For the text-containing cell, return its midpoint in [x, y] coordinate format. 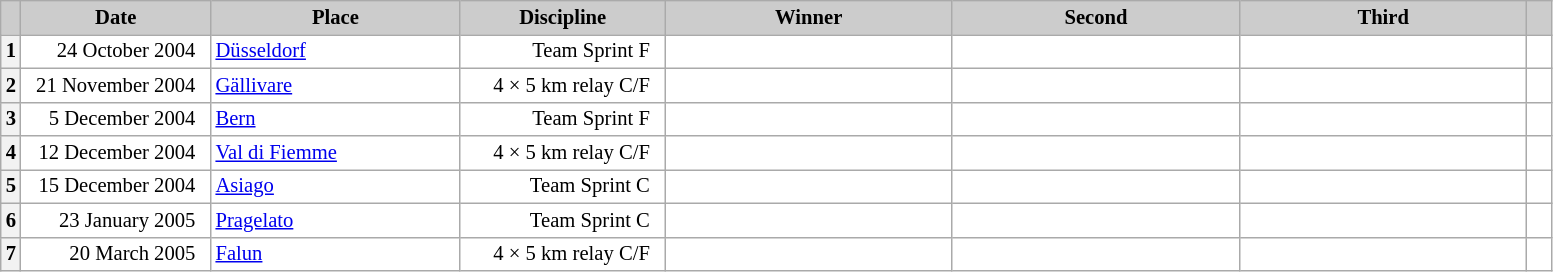
23 January 2005 [116, 220]
1 [11, 51]
5 [11, 186]
Bern [336, 119]
4 [11, 153]
Date [116, 17]
Pragelato [336, 220]
24 October 2004 [116, 51]
Place [336, 17]
Val di Fiemme [336, 153]
Falun [336, 254]
20 March 2005 [116, 254]
12 December 2004 [116, 153]
15 December 2004 [116, 186]
Düsseldorf [336, 51]
7 [11, 254]
Second [1096, 17]
3 [11, 119]
6 [11, 220]
21 November 2004 [116, 85]
Third [1384, 17]
Winner [808, 17]
Discipline [562, 17]
Asiago [336, 186]
2 [11, 85]
5 December 2004 [116, 119]
Gällivare [336, 85]
